Identify which cell holds the provided text, then report its (x, y) central coordinate. 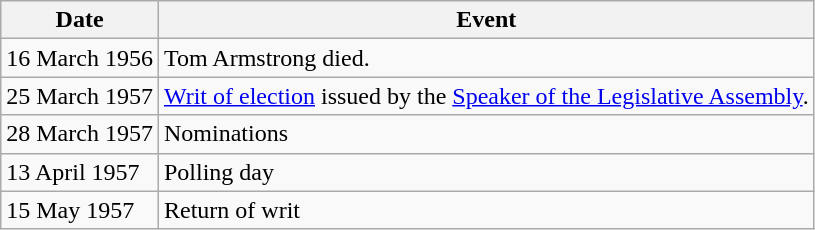
Polling day (486, 172)
25 March 1957 (80, 96)
Date (80, 20)
Event (486, 20)
13 April 1957 (80, 172)
28 March 1957 (80, 134)
Tom Armstrong died. (486, 58)
Nominations (486, 134)
16 March 1956 (80, 58)
Writ of election issued by the Speaker of the Legislative Assembly. (486, 96)
Return of writ (486, 210)
15 May 1957 (80, 210)
